Identify which cell holds the provided text, then report its (x, y) central coordinate. 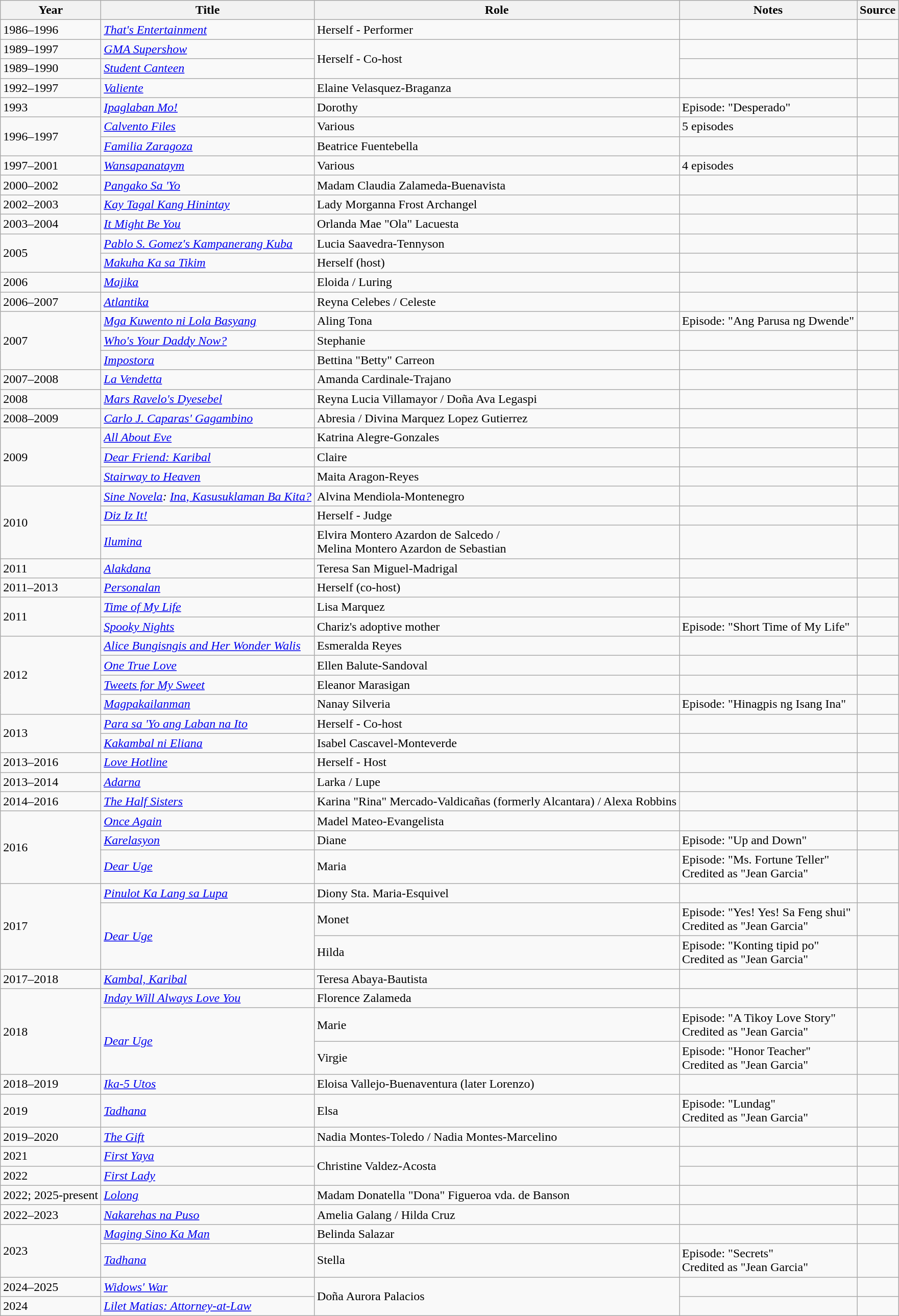
Makuha Ka sa Tikim (208, 263)
Maita Aragon-Reyes (496, 476)
2003–2004 (51, 224)
The Half Sisters (208, 801)
Herself - Judge (496, 515)
Katrina Alegre-Gonzales (496, 438)
Nadia Montes-Toledo / Nadia Montes-Marcelino (496, 1137)
Karina "Rina" Mercado-Valdicañas (formerly Alcantara) / Alexa Robbins (496, 801)
Florence Zalameda (496, 998)
2018 (51, 1032)
Karelasyon (208, 840)
Lucia Saavedra-Tennyson (496, 244)
Ilumina (208, 541)
Atlantika (208, 302)
Episode: "Honor Teacher" Credited as "Jean Garcia" (768, 1058)
2022–2023 (51, 1214)
Elvira Montero Azardon de Salcedo /Melina Montero Azardon de Sebastian (496, 541)
Widows' War (208, 1286)
Elaine Velasquez-Braganza (496, 88)
One True Love (208, 665)
2006–2007 (51, 302)
Reyna Lucia Villamayor / Doña Ava Legaspi (496, 399)
Notes (768, 10)
1986–1996 (51, 30)
2017–2018 (51, 979)
2018–2019 (51, 1084)
Episode: "Up and Down" (768, 840)
Role (496, 10)
Dear Friend: Karibal (208, 457)
Lisa Marquez (496, 607)
La Vendetta (208, 379)
2014–2016 (51, 801)
Lolong (208, 1195)
Bettina "Betty" Carreon (496, 360)
2024 (51, 1306)
2011–2013 (51, 588)
Herself - Host (496, 762)
Nanay Silveria (496, 704)
Carlo J. Caparas' Gagambino (208, 418)
2017 (51, 926)
Maging Sino Ka Man (208, 1234)
Para sa 'Yo ang Laban na Ito (208, 724)
Dorothy (496, 107)
Orlanda Mae "Ola" Lacuesta (496, 224)
2009 (51, 457)
Chariz's adoptive mother (496, 627)
Madel Mateo-Evangelista (496, 821)
First Yaya (208, 1156)
Who's Your Daddy Now? (208, 341)
The Gift (208, 1137)
2002–2003 (51, 204)
2023 (51, 1250)
Lilet Matias: Attorney-at-Law (208, 1306)
2008–2009 (51, 418)
Episode: "Hinagpis ng Isang Ina" (768, 704)
Hilda (496, 953)
Esmeralda Reyes (496, 646)
Impostora (208, 360)
GMA Supershow (208, 49)
Eleanor Marasigan (496, 685)
Maria (496, 866)
Adarna (208, 782)
Episode: "Ms. Fortune Teller" Credited as "Jean Garcia" (768, 866)
Larka / Lupe (496, 782)
2007–2008 (51, 379)
Episode: "Lundag" Credited as "Jean Garcia" (768, 1110)
Elsa (496, 1110)
2013–2014 (51, 782)
Mga Kuwento ni Lola Basyang (208, 321)
Aling Tona (496, 321)
Year (51, 10)
2007 (51, 341)
Herself - Performer (496, 30)
Kay Tagal Kang Hinintay (208, 204)
Beatrice Fuentebella (496, 146)
Episode: "Ang Parusa ng Dwende" (768, 321)
Time of My Life (208, 607)
Herself (co-host) (496, 588)
Eloida / Luring (496, 282)
2005 (51, 253)
Amelia Galang / Hilda Cruz (496, 1214)
2012 (51, 675)
2013–2016 (51, 762)
Alice Bungisngis and Her Wonder Walis (208, 646)
Virgie (496, 1058)
Episode: "A Tikoy Love Story" Credited as "Jean Garcia" (768, 1024)
5 episodes (768, 127)
Claire (496, 457)
All About Eve (208, 438)
2024–2025 (51, 1286)
Amanda Cardinale-Trajano (496, 379)
Madam Claudia Zalameda-Buenavista (496, 185)
Kakambal ni Eliana (208, 743)
Madam Donatella "Dona" Figueroa vda. de Banson (496, 1195)
Magpakailanman (208, 704)
First Lady (208, 1176)
2022; 2025-present (51, 1195)
1993 (51, 107)
2019–2020 (51, 1137)
4 episodes (768, 165)
Alvina Mendiola-Montenegro (496, 496)
1989–1990 (51, 68)
2006 (51, 282)
Lady Morganna Frost Archangel (496, 204)
Alakdana (208, 568)
2022 (51, 1176)
Sine Novela: Ina, Kasusuklaman Ba Kita? (208, 496)
Teresa Abaya-Bautista (496, 979)
Wansapanataym (208, 165)
That's Entertainment (208, 30)
Abresia / Divina Marquez Lopez Gutierrez (496, 418)
1996–1997 (51, 136)
Nakarehas na Puso (208, 1214)
Episode: "Short Time of My Life" (768, 627)
Episode: "Yes! Yes! Sa Feng shui" Credited as "Jean Garcia" (768, 919)
Ika-5 Utos (208, 1084)
Kambal, Karibal (208, 979)
Majika (208, 282)
Spooky Nights (208, 627)
2008 (51, 399)
Diz Iz It! (208, 515)
Isabel Cascavel-Monteverde (496, 743)
Love Hotline (208, 762)
2021 (51, 1156)
Ellen Balute-Sandoval (496, 665)
Familia Zaragoza (208, 146)
Stella (496, 1260)
2019 (51, 1110)
Pinulot Ka Lang sa Lupa (208, 893)
1992–1997 (51, 88)
Stairway to Heaven (208, 476)
2013 (51, 733)
Valiente (208, 88)
Title (208, 10)
Mars Ravelo's Dyesebel (208, 399)
Episode: "Desperado" (768, 107)
It Might Be You (208, 224)
Christine Valdez-Acosta (496, 1166)
Diony Sta. Maria-Esquivel (496, 893)
2000–2002 (51, 185)
Inday Will Always Love You (208, 998)
Teresa San Miguel-Madrigal (496, 568)
Calvento Files (208, 127)
2016 (51, 847)
Stephanie (496, 341)
Tweets for My Sweet (208, 685)
Pangako Sa 'Yo (208, 185)
Marie (496, 1024)
Monet (496, 919)
1989–1997 (51, 49)
Doña Aurora Palacios (496, 1296)
2010 (51, 522)
Student Canteen (208, 68)
Episode: "Konting tipid po" Credited as "Jean Garcia" (768, 953)
Ipaglaban Mo! (208, 107)
Reyna Celebes / Celeste (496, 302)
Source (877, 10)
Diane (496, 840)
Once Again (208, 821)
Herself (host) (496, 263)
Personalan (208, 588)
Episode: "Secrets" Credited as "Jean Garcia" (768, 1260)
1997–2001 (51, 165)
Pablo S. Gomez's Kampanerang Kuba (208, 244)
Eloisa Vallejo-Buenaventura (later Lorenzo) (496, 1084)
Belinda Salazar (496, 1234)
